Find where the given text appears and provide that cell's center as (X, Y) coordinate. 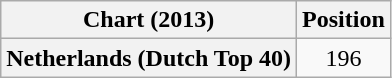
Chart (2013) (149, 20)
Position (344, 20)
196 (344, 58)
Netherlands (Dutch Top 40) (149, 58)
